Provide the [X, Y] coordinate of the cell's center where the given text is located.  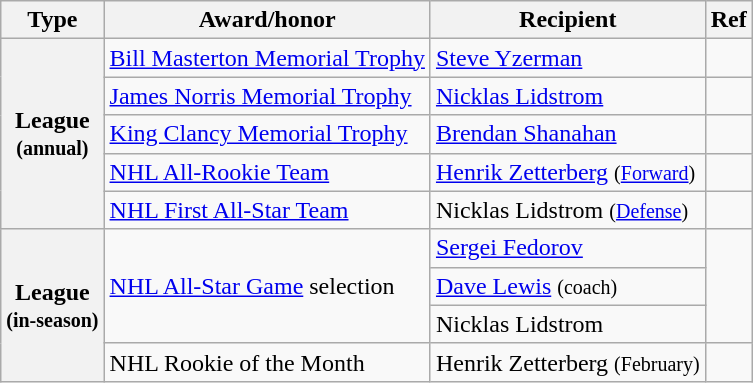
Recipient [568, 20]
NHL First All-Star Team [267, 210]
NHL All-Rookie Team [267, 172]
League(annual) [52, 134]
NHL Rookie of the Month [267, 362]
James Norris Memorial Trophy [267, 96]
Nicklas Lidstrom (Defense) [568, 210]
Award/honor [267, 20]
NHL All-Star Game selection [267, 286]
King Clancy Memorial Trophy [267, 134]
Bill Masterton Memorial Trophy [267, 58]
League(in-season) [52, 305]
Steve Yzerman [568, 58]
Henrik Zetterberg (February) [568, 362]
Brendan Shanahan [568, 134]
Ref [728, 20]
Dave Lewis (coach) [568, 286]
Sergei Fedorov [568, 248]
Type [52, 20]
Henrik Zetterberg (Forward) [568, 172]
